Identify which cell holds the provided text, then report its (X, Y) central coordinate. 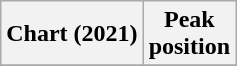
Peakposition (189, 34)
Chart (2021) (72, 34)
